Detect which cell encompasses the target text, then output its [x, y] center coordinate. 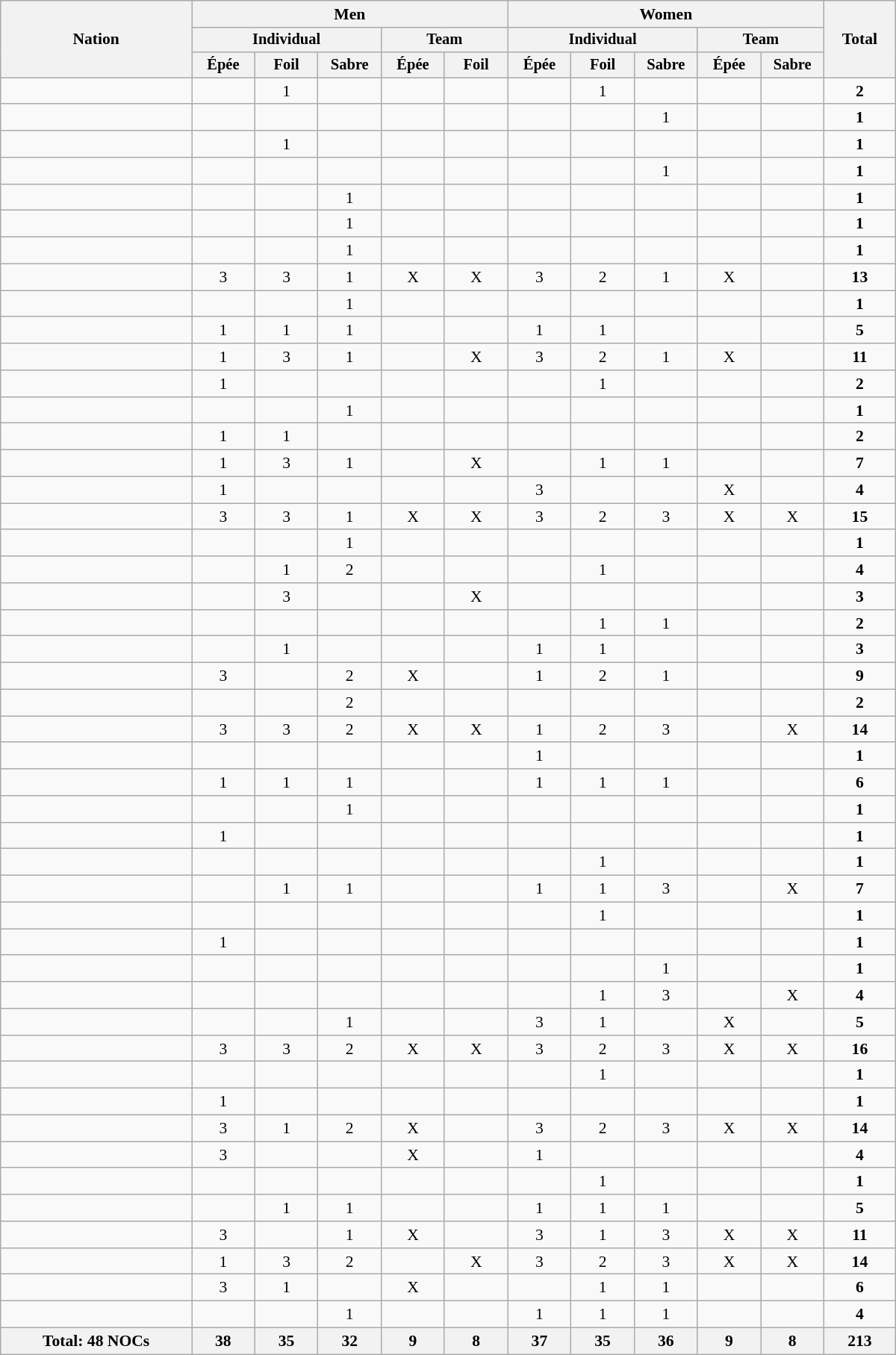
Total: 48 NOCs [96, 1342]
Women [666, 14]
Men [350, 14]
36 [666, 1342]
Total [860, 39]
38 [224, 1342]
13 [860, 278]
213 [860, 1342]
16 [860, 1049]
37 [539, 1342]
15 [860, 517]
Nation [96, 39]
32 [349, 1342]
